For the text-containing cell, return its midpoint in [x, y] coordinate format. 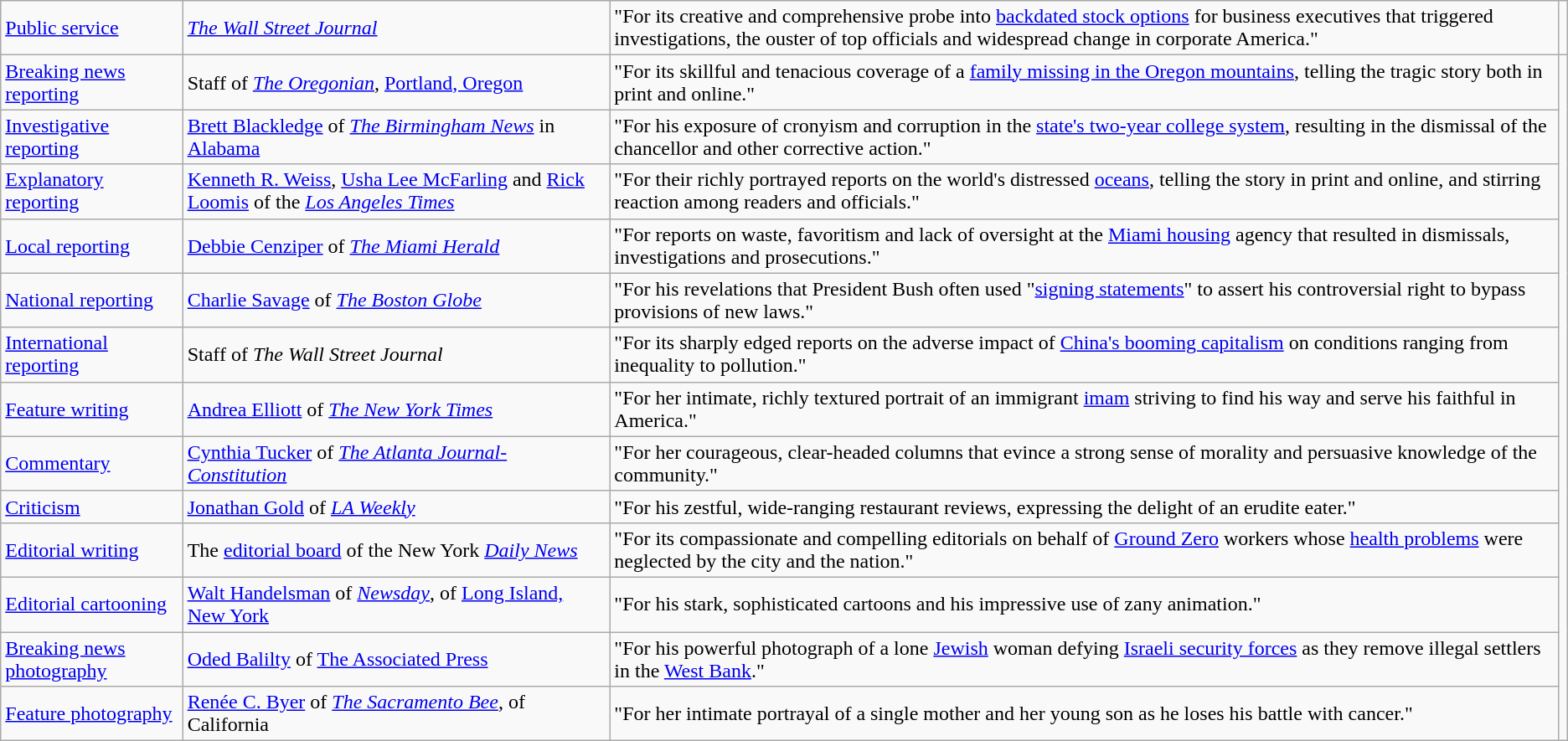
"For its skillful and tenacious coverage of a family missing in the Oregon mountains, telling the tragic story both in print and online." [1084, 82]
Breaking news reporting [92, 82]
"For his revelations that President Bush often used "signing statements" to assert his controversial right to bypass provisions of new laws." [1084, 300]
The Wall Street Journal [396, 28]
Oded Balilty of The Associated Press [396, 658]
Explanatory reporting [92, 191]
Charlie Savage of The Boston Globe [396, 300]
"For his stark, sophisticated cartoons and his impressive use of zany animation." [1084, 605]
Public service [92, 28]
Commentary [92, 464]
Feature writing [92, 409]
The editorial board of the New York Daily News [396, 549]
Investigative reporting [92, 137]
Feature photography [92, 713]
"For his powerful photograph of a lone Jewish woman defying Israeli security forces as they remove illegal settlers in the West Bank." [1084, 658]
Walt Handelsman of Newsday, of Long Island, New York [396, 605]
Criticism [92, 507]
"For its sharply edged reports on the adverse impact of China's booming capitalism on conditions ranging from inequality to pollution." [1084, 355]
"For her courageous, clear-headed columns that evince a strong sense of morality and persuasive knowledge of the community." [1084, 464]
Staff of The Wall Street Journal [396, 355]
Local reporting [92, 246]
Kenneth R. Weiss, Usha Lee McFarling and Rick Loomis of the Los Angeles Times [396, 191]
Editorial cartooning [92, 605]
"For her intimate, richly textured portrait of an immigrant imam striving to find his way and serve his faithful in America." [1084, 409]
Jonathan Gold of LA Weekly [396, 507]
Breaking news photography [92, 658]
"For reports on waste, favoritism and lack of oversight at the Miami housing agency that resulted in dismissals, investigations and prosecutions." [1084, 246]
Renée C. Byer of The Sacramento Bee, of California [396, 713]
"For her intimate portrayal of a single mother and her young son as he loses his battle with cancer." [1084, 713]
National reporting [92, 300]
Staff of The Oregonian, Portland, Oregon [396, 82]
Debbie Cenziper of The Miami Herald [396, 246]
"For his zestful, wide-ranging restaurant reviews, expressing the delight of an erudite eater." [1084, 507]
Editorial writing [92, 549]
Brett Blackledge of The Birmingham News in Alabama [396, 137]
International reporting [92, 355]
Cynthia Tucker of The Atlanta Journal-Constitution [396, 464]
Andrea Elliott of The New York Times [396, 409]
"For its compassionate and compelling editorials on behalf of Ground Zero workers whose health problems were neglected by the city and the nation." [1084, 549]
